Return (X, Y) of the center of cell containing provided text 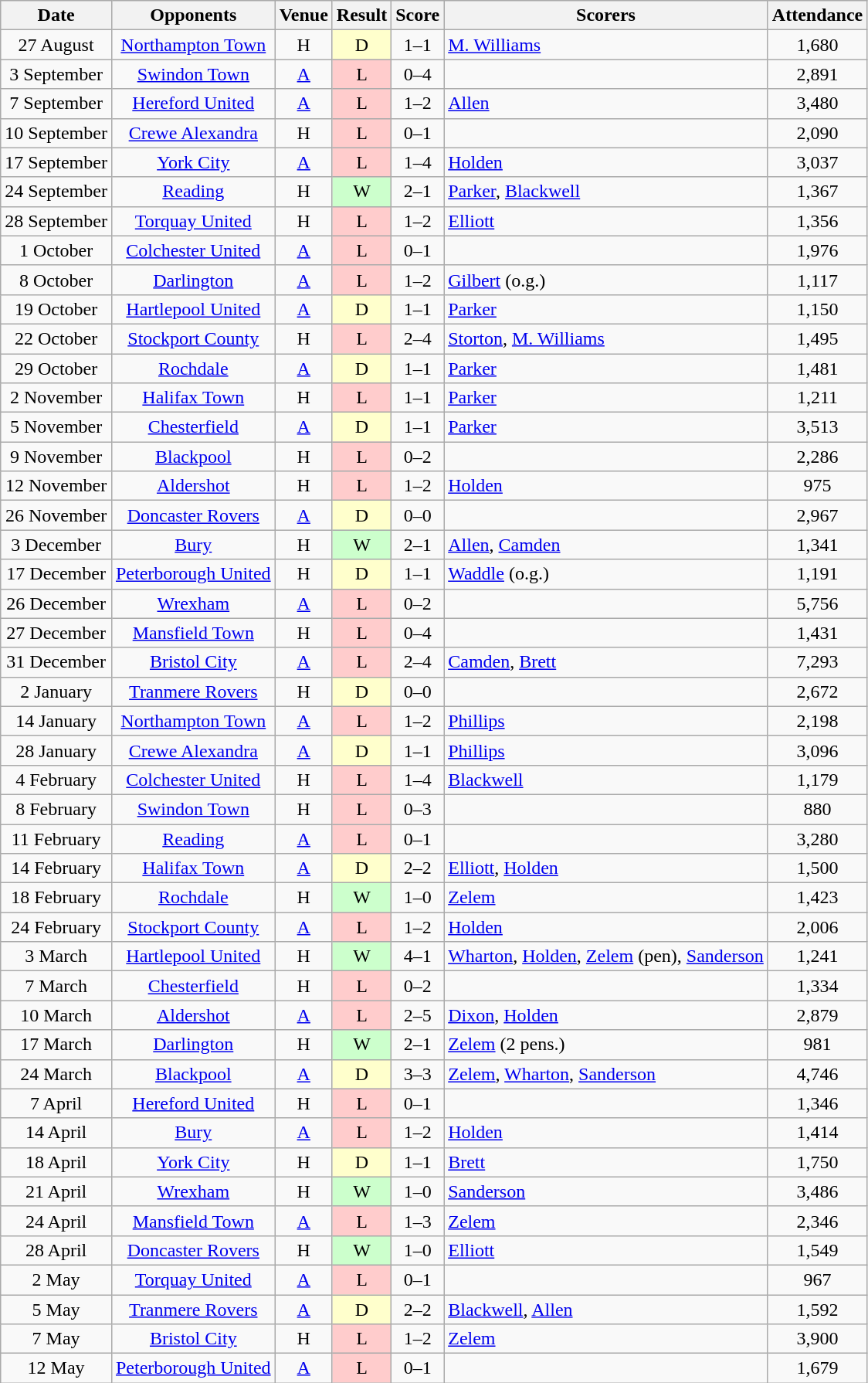
3 September (56, 74)
28 January (56, 750)
12 November (56, 486)
1,150 (817, 309)
14 April (56, 1133)
3,480 (817, 104)
Date (56, 15)
3,096 (817, 750)
8 October (56, 280)
26 December (56, 603)
1,679 (817, 1368)
1,500 (817, 868)
7,293 (817, 662)
975 (817, 486)
Brett (606, 1162)
3,486 (817, 1191)
7 March (56, 986)
2,006 (817, 927)
9 November (56, 457)
17 September (56, 162)
880 (817, 809)
2,879 (817, 1015)
31 December (56, 662)
4,746 (817, 1074)
21 April (56, 1191)
24 September (56, 192)
3 December (56, 545)
11 February (56, 838)
Zelem (2 pens.) (606, 1045)
3,900 (817, 1339)
Allen, Camden (606, 545)
2,090 (817, 133)
5,756 (817, 603)
8 February (56, 809)
Waddle (o.g.) (606, 574)
Elliott, Holden (606, 868)
Gilbert (o.g.) (606, 280)
Scorers (606, 15)
26 November (56, 515)
2 May (56, 1279)
14 February (56, 868)
Venue (303, 15)
Blackwell (606, 780)
24 March (56, 1074)
1,431 (817, 633)
Parker, Blackwell (606, 192)
1,750 (817, 1162)
1,179 (817, 780)
Camden, Brett (606, 662)
10 March (56, 1015)
12 May (56, 1368)
3–3 (418, 1074)
7 September (56, 104)
1,117 (817, 280)
18 February (56, 898)
2,891 (817, 74)
1,976 (817, 250)
27 December (56, 633)
2,346 (817, 1221)
1,680 (817, 45)
10 September (56, 133)
29 October (56, 369)
1,495 (817, 338)
Attendance (817, 15)
4–1 (418, 957)
1,414 (817, 1133)
28 September (56, 221)
3,513 (817, 427)
17 December (56, 574)
1,356 (817, 221)
19 October (56, 309)
3,280 (817, 838)
7 April (56, 1103)
1,423 (817, 898)
Score (418, 15)
Opponents (193, 15)
22 October (56, 338)
27 August (56, 45)
1,334 (817, 986)
2 January (56, 691)
Sanderson (606, 1191)
Result (361, 15)
Zelem, Wharton, Sanderson (606, 1074)
1 October (56, 250)
28 April (56, 1250)
Allen (606, 104)
1,367 (817, 192)
1,481 (817, 369)
24 April (56, 1221)
1,346 (817, 1103)
14 January (56, 721)
2,286 (817, 457)
1,241 (817, 957)
3 March (56, 957)
2,967 (817, 515)
2–5 (418, 1015)
1,211 (817, 398)
7 May (56, 1339)
1–3 (418, 1221)
2,672 (817, 691)
5 May (56, 1310)
967 (817, 1279)
5 November (56, 427)
0–3 (418, 809)
Blackwell, Allen (606, 1310)
1,341 (817, 545)
2,198 (817, 721)
1,191 (817, 574)
981 (817, 1045)
1,592 (817, 1310)
M. Williams (606, 45)
24 February (56, 927)
18 April (56, 1162)
17 March (56, 1045)
1,549 (817, 1250)
4 February (56, 780)
Storton, M. Williams (606, 338)
3,037 (817, 162)
Wharton, Holden, Zelem (pen), Sanderson (606, 957)
Dixon, Holden (606, 1015)
2 November (56, 398)
